From the cell containing the given text, extract its center point as [x, y] coordinate. 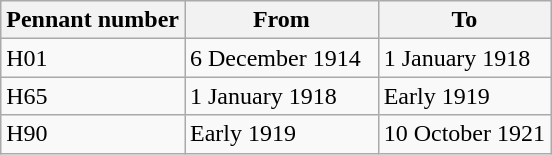
H01 [93, 58]
10 October 1921 [464, 134]
6 December 1914 [281, 58]
Pennant number [93, 20]
To [464, 20]
H90 [93, 134]
From [281, 20]
H65 [93, 96]
